Search for the cell housing the specified text and yield its [X, Y] center coordinate. 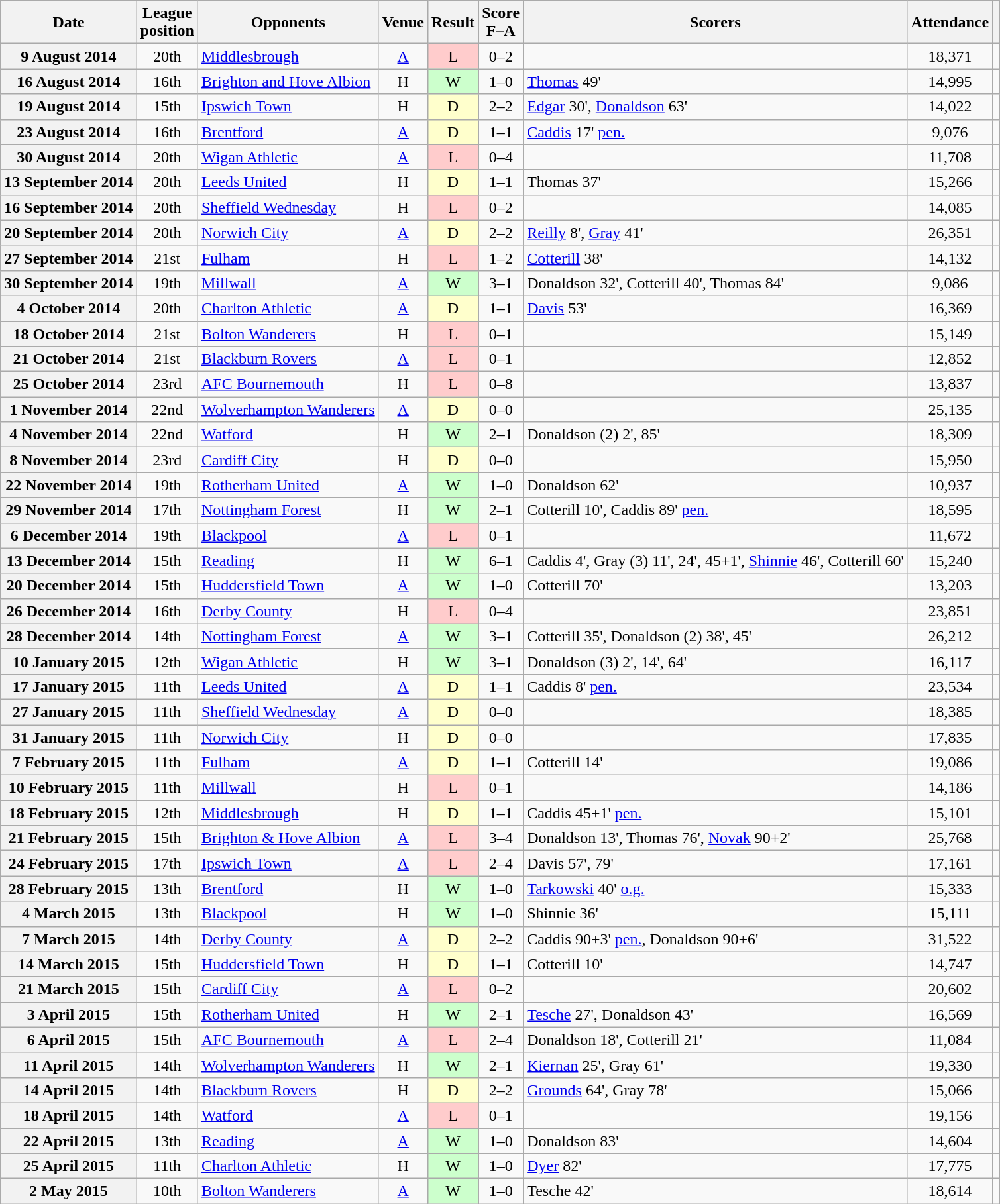
15,101 [950, 813]
ScoreF–A [501, 23]
Venue [403, 23]
Cotterill 14' [716, 763]
Edgar 30', Donaldson 63' [716, 107]
23,851 [950, 611]
20 September 2014 [69, 233]
Donaldson (3) 2', 14', 64' [716, 661]
1 November 2014 [69, 410]
Grounds 64', Gray 78' [716, 1090]
18,371 [950, 56]
29 November 2014 [69, 510]
Reilly 8', Gray 41' [716, 233]
20 December 2014 [69, 586]
24 February 2015 [69, 863]
14,995 [950, 82]
17,161 [950, 863]
Cotterill 38' [716, 258]
Dyer 82' [716, 1166]
25,135 [950, 410]
4 November 2014 [69, 435]
14,604 [950, 1140]
14 March 2015 [69, 964]
18 October 2014 [69, 333]
28 December 2014 [69, 636]
27 January 2015 [69, 712]
8 November 2014 [69, 460]
15,240 [950, 561]
Donaldson 62' [716, 485]
26 December 2014 [69, 611]
1–2 [501, 258]
16,569 [950, 1014]
Opponents [288, 23]
11,084 [950, 1040]
6–1 [501, 561]
Leagueposition [167, 23]
19,156 [950, 1115]
15,066 [950, 1090]
Brighton and Hove Albion [288, 82]
Caddis 8' pen. [716, 686]
Davis 53' [716, 308]
27 September 2014 [69, 258]
Shinnie 36' [716, 914]
11,672 [950, 535]
18,614 [950, 1191]
20,602 [950, 989]
31 January 2015 [69, 738]
16,369 [950, 308]
21 February 2015 [69, 838]
Kiernan 25', Gray 61' [716, 1065]
25,768 [950, 838]
14,085 [950, 207]
15,111 [950, 914]
Cotterill 70' [716, 586]
6 April 2015 [69, 1040]
3 April 2015 [69, 1014]
26,351 [950, 233]
30 August 2014 [69, 157]
Donaldson 83' [716, 1140]
9,076 [950, 132]
Donaldson (2) 2', 85' [716, 435]
16 August 2014 [69, 82]
22 April 2015 [69, 1140]
18,595 [950, 510]
16 September 2014 [69, 207]
14,186 [950, 788]
19,086 [950, 763]
22 November 2014 [69, 485]
10,937 [950, 485]
7 March 2015 [69, 939]
3–4 [501, 838]
Donaldson 13', Thomas 76', Novak 90+2' [716, 838]
Caddis 4', Gray (3) 11', 24', 45+1', Shinnie 46', Cotterill 60' [716, 561]
Cotterill 10', Caddis 89' pen. [716, 510]
9,086 [950, 283]
26,212 [950, 636]
Caddis 90+3' pen., Donaldson 90+6' [716, 939]
4 October 2014 [69, 308]
19,330 [950, 1065]
18 February 2015 [69, 813]
Cotterill 35', Donaldson (2) 38', 45' [716, 636]
23,534 [950, 686]
25 October 2014 [69, 384]
14,132 [950, 258]
7 February 2015 [69, 763]
Tesche 42' [716, 1191]
13,837 [950, 384]
13 September 2014 [69, 182]
6 December 2014 [69, 535]
18 April 2015 [69, 1115]
15,950 [950, 460]
Donaldson 18', Cotterill 21' [716, 1040]
30 September 2014 [69, 283]
21 October 2014 [69, 359]
Scorers [716, 23]
Tesche 27', Donaldson 43' [716, 1014]
25 April 2015 [69, 1166]
18,385 [950, 712]
Result [453, 23]
12,852 [950, 359]
31,522 [950, 939]
23 August 2014 [69, 132]
13 December 2014 [69, 561]
14 April 2015 [69, 1090]
19 August 2014 [69, 107]
Brighton & Hove Albion [288, 838]
Date [69, 23]
17,835 [950, 738]
Caddis 17' pen. [716, 132]
Caddis 45+1' pen. [716, 813]
13,203 [950, 586]
4 March 2015 [69, 914]
10th [167, 1191]
Cotterill 10' [716, 964]
Attendance [950, 23]
Donaldson 32', Cotterill 40', Thomas 84' [716, 283]
28 February 2015 [69, 889]
Davis 57', 79' [716, 863]
10 February 2015 [69, 788]
11,708 [950, 157]
15,149 [950, 333]
Thomas 49' [716, 82]
15,333 [950, 889]
17 January 2015 [69, 686]
11 April 2015 [69, 1065]
Thomas 37' [716, 182]
16,117 [950, 661]
14,022 [950, 107]
18,309 [950, 435]
Tarkowski 40' o.g. [716, 889]
0–8 [501, 384]
14,747 [950, 964]
2 May 2015 [69, 1191]
21 March 2015 [69, 989]
15,266 [950, 182]
17,775 [950, 1166]
10 January 2015 [69, 661]
9 August 2014 [69, 56]
